Identify which cell holds the provided text, then report its (X, Y) central coordinate. 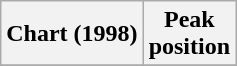
Chart (1998) (72, 34)
Peakposition (189, 34)
